Pinpoint the cell where the given text exists, returning its [x, y] midpoint coordinate. 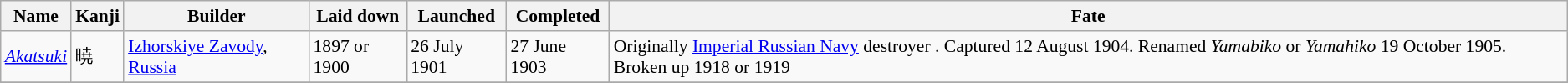
Name [36, 16]
Launched [457, 16]
Fate [1089, 16]
Builder [216, 16]
26 July 1901 [457, 57]
Originally Imperial Russian Navy destroyer . Captured 12 August 1904. Renamed Yamabiko or Yamahiko 19 October 1905. Broken up 1918 or 1919 [1089, 57]
Kanji [97, 16]
27 June 1903 [557, 57]
1897 or 1900 [358, 57]
Completed [557, 16]
Izhorskiye Zavody, Russia [216, 57]
暁 [97, 57]
Akatsuki [36, 57]
Laid down [358, 16]
